Return (X, Y) of the center of cell containing provided text 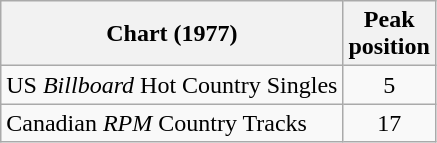
5 (389, 85)
US Billboard Hot Country Singles (172, 85)
Canadian RPM Country Tracks (172, 123)
17 (389, 123)
Chart (1977) (172, 34)
Peakposition (389, 34)
